Pinpoint the cell where the given text exists, returning its (x, y) midpoint coordinate. 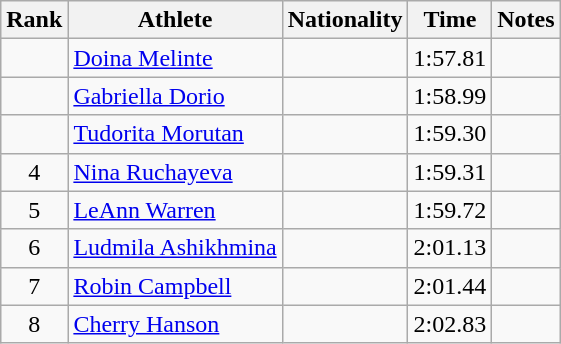
Nina Ruchayeva (175, 172)
LeAnn Warren (175, 210)
1:57.81 (450, 58)
5 (34, 210)
2:02.83 (450, 324)
8 (34, 324)
Tudorita Morutan (175, 134)
Nationality (345, 20)
Time (450, 20)
Notes (526, 20)
Rank (34, 20)
2:01.44 (450, 286)
7 (34, 286)
Robin Campbell (175, 286)
Doina Melinte (175, 58)
Cherry Hanson (175, 324)
4 (34, 172)
2:01.13 (450, 248)
Ludmila Ashikhmina (175, 248)
Gabriella Dorio (175, 96)
1:59.31 (450, 172)
1:59.30 (450, 134)
6 (34, 248)
1:59.72 (450, 210)
1:58.99 (450, 96)
Athlete (175, 20)
